Output the [X, Y] coordinate of the center of the cell containing the given text.  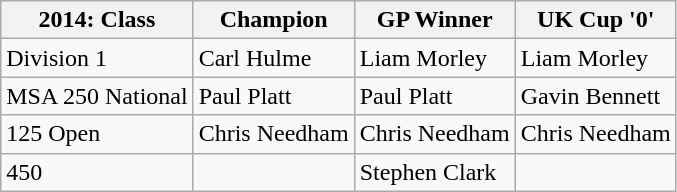
2014: Class [97, 20]
GP Winner [434, 20]
Division 1 [97, 58]
UK Cup '0' [596, 20]
450 [97, 172]
Stephen Clark [434, 172]
Gavin Bennett [596, 96]
MSA 250 National [97, 96]
125 Open [97, 134]
Carl Hulme [274, 58]
Champion [274, 20]
